Find where the given text appears and provide that cell's center as [x, y] coordinate. 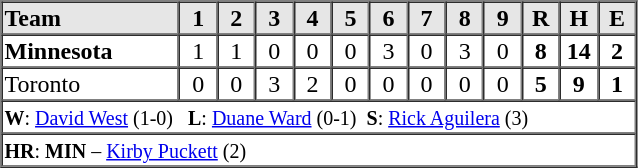
R [541, 18]
Team [91, 18]
H [579, 18]
6 [388, 18]
E [617, 18]
W: David West (1-0) L: Duane Ward (0-1) S: Rick Aguilera (3) [319, 116]
Toronto [91, 84]
Minnesota [91, 50]
4 [312, 18]
HR: MIN – Kirby Puckett (2) [319, 150]
14 [579, 50]
7 [427, 18]
